Output the (x, y) coordinate of the center of the cell containing the given text.  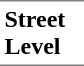
Street Level (42, 33)
